Extract the (x, y) coordinate from the center of the cell holding the provided text.  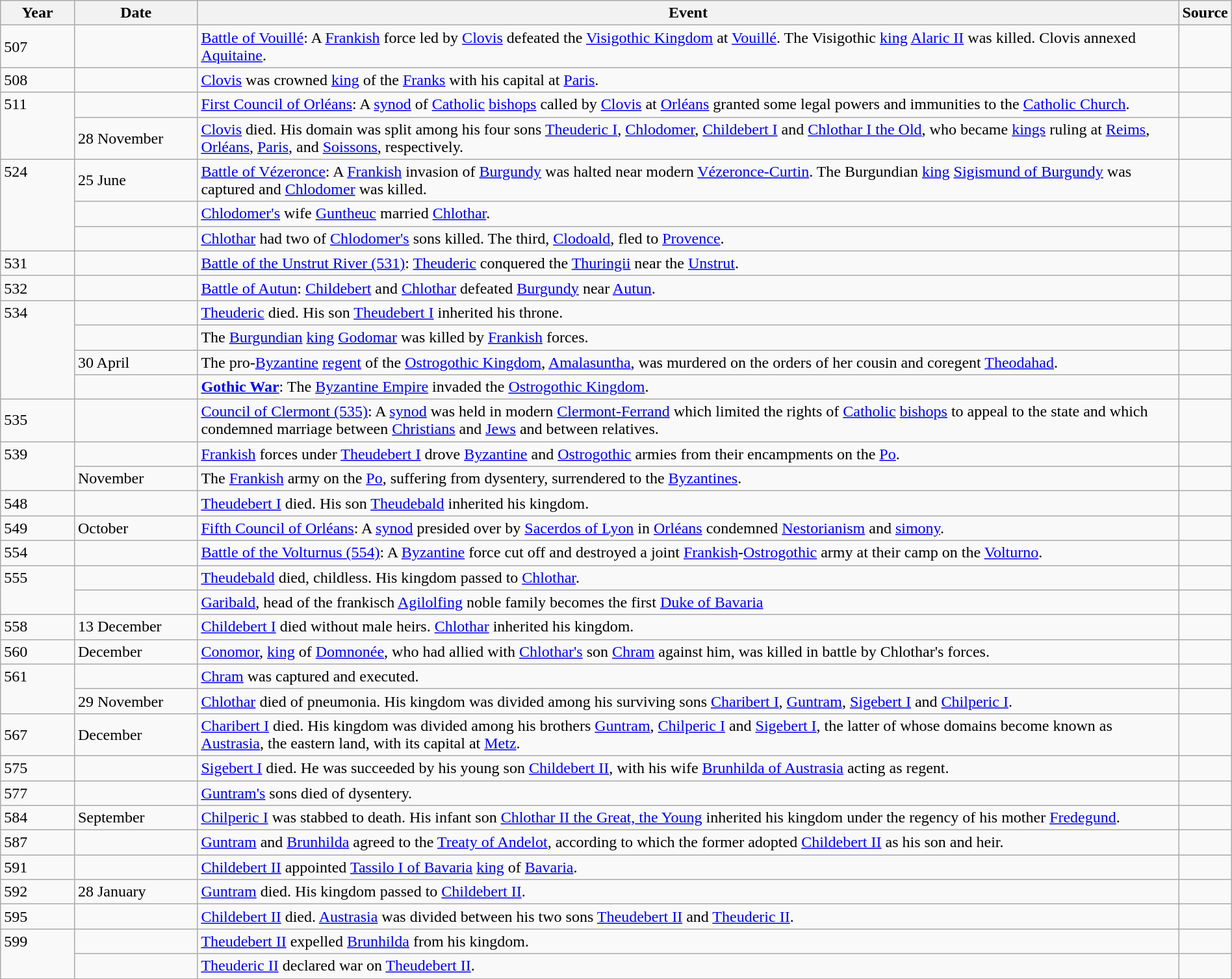
507 (38, 47)
29 November (135, 701)
587 (38, 843)
558 (38, 627)
November (135, 479)
539 (38, 466)
The Frankish army on the Po, suffering from dysentery, surrendered to the Byzantines. (688, 479)
Guntram and Brunhilda agreed to the Treaty of Andelot, according to which the former adopted Childebert II as his son and heir. (688, 843)
532 (38, 288)
Clovis was crowned king of the Franks with his capital at Paris. (688, 80)
Guntram's sons died of dysentery. (688, 793)
Theudebert II expelled Brunhilda from his kingdom. (688, 941)
524 (38, 205)
Theuderic died. His son Theudebert I inherited his throne. (688, 312)
511 (38, 126)
591 (38, 867)
28 November (135, 138)
Childebert I died without male heirs. Chlothar inherited his kingdom. (688, 627)
Chlothar died of pneumonia. His kingdom was divided among his surviving sons Charibert I, Guntram, Sigebert I and Chilperic I. (688, 701)
25 June (135, 181)
508 (38, 80)
Date (135, 13)
548 (38, 503)
534 (38, 350)
595 (38, 917)
Theudebert I died. His son Theudebald inherited his kingdom. (688, 503)
592 (38, 892)
Battle of the Volturnus (554): A Byzantine force cut off and destroyed a joint Frankish-Ostrogothic army at their camp on the Volturno. (688, 553)
535 (38, 421)
599 (38, 954)
28 January (135, 892)
577 (38, 793)
The pro-Byzantine regent of the Ostrogothic Kingdom, Amalasuntha, was murdered on the orders of her cousin and coregent Theodahad. (688, 362)
Conomor, king of Domnonée, who had allied with Chlothar's son Chram against him, was killed in battle by Chlothar's forces. (688, 652)
September (135, 818)
Chlodomer's wife Guntheuc married Chlothar. (688, 214)
Battle of Autun: Childebert and Chlothar defeated Burgundy near Autun. (688, 288)
October (135, 528)
Gothic War: The Byzantine Empire invaded the Ostrogothic Kingdom. (688, 387)
Chram was captured and executed. (688, 676)
Chilperic I was stabbed to death. His infant son Chlothar II the Great, the Young inherited his kingdom under the regency of his mother Fredegund. (688, 818)
30 April (135, 362)
Childebert II appointed Tassilo I of Bavaria king of Bavaria. (688, 867)
Childebert II died. Austrasia was divided between his two sons Theudebert II and Theuderic II. (688, 917)
554 (38, 553)
Chlothar had two of Chlodomer's sons killed. The third, Clodoald, fled to Provence. (688, 238)
531 (38, 263)
Source (1205, 13)
Event (688, 13)
567 (38, 734)
The Burgundian king Godomar was killed by Frankish forces. (688, 337)
Fifth Council of Orléans: A synod presided over by Sacerdos of Lyon in Orléans condemned Nestorianism and simony. (688, 528)
Garibald, head of the frankisch Agilolfing noble family becomes the first Duke of Bavaria (688, 602)
549 (38, 528)
Guntram died. His kingdom passed to Childebert II. (688, 892)
Year (38, 13)
575 (38, 768)
Battle of the Unstrut River (531): Theuderic conquered the Thuringii near the Unstrut. (688, 263)
584 (38, 818)
First Council of Orléans: A synod of Catholic bishops called by Clovis at Orléans granted some legal powers and immunities to the Catholic Church. (688, 105)
Theuderic II declared war on Theudebert II. (688, 966)
13 December (135, 627)
561 (38, 689)
Theudebald died, childless. His kingdom passed to Chlothar. (688, 578)
560 (38, 652)
Sigebert I died. He was succeeded by his young son Childebert II, with his wife Brunhilda of Austrasia acting as regent. (688, 768)
Frankish forces under Theudebert I drove Byzantine and Ostrogothic armies from their encampments on the Po. (688, 454)
555 (38, 590)
